Search for the cell housing the specified text and yield its [x, y] center coordinate. 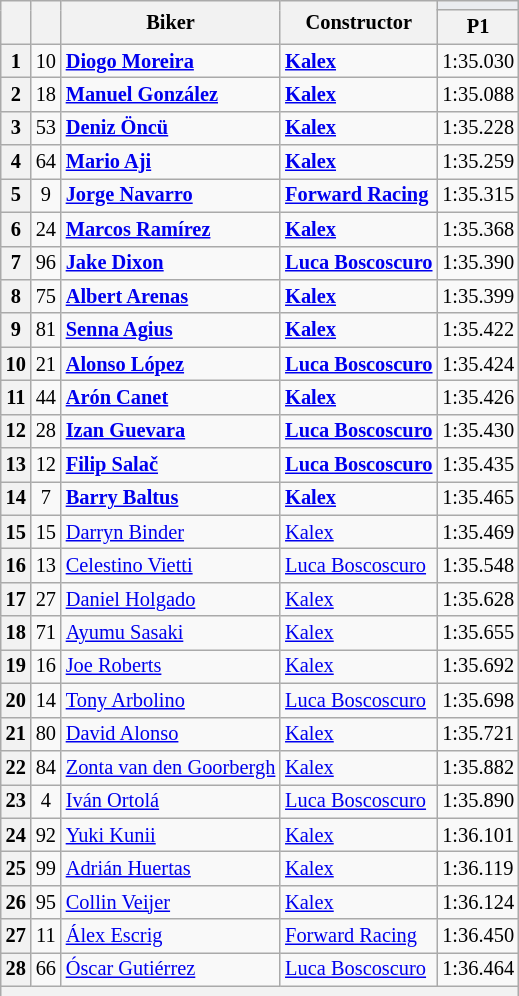
64 [46, 162]
Joe Roberts [170, 666]
Izan Guevara [170, 431]
Senna Agius [170, 330]
3 [16, 128]
1 [16, 61]
1:35.628 [478, 599]
Manuel González [170, 94]
25 [16, 868]
Filip Salač [170, 465]
Arón Canet [170, 397]
Alonso López [170, 364]
Darryn Binder [170, 532]
P1 [478, 27]
1:35.882 [478, 767]
1:35.692 [478, 666]
1:35.259 [478, 162]
71 [46, 633]
1:36.450 [478, 936]
1:35.698 [478, 700]
5 [16, 195]
1:36.124 [478, 902]
Adrián Huertas [170, 868]
Biker [170, 22]
99 [46, 868]
Diogo Moreira [170, 61]
1:35.422 [478, 330]
1:35.435 [478, 465]
Celestino Vietti [170, 565]
Constructor [358, 22]
1:35.430 [478, 431]
Mario Aji [170, 162]
1:35.721 [478, 734]
Iván Ortolá [170, 801]
81 [46, 330]
1:35.548 [478, 565]
1:35.399 [478, 296]
Barry Baltus [170, 498]
Albert Arenas [170, 296]
8 [16, 296]
1:35.030 [478, 61]
1:35.424 [478, 364]
1:36.119 [478, 868]
23 [16, 801]
96 [46, 263]
95 [46, 902]
92 [46, 835]
19 [16, 666]
22 [16, 767]
Óscar Gutiérrez [170, 969]
Ayumu Sasaki [170, 633]
Jorge Navarro [170, 195]
1:36.464 [478, 969]
1:35.655 [478, 633]
75 [46, 296]
20 [16, 700]
26 [16, 902]
17 [16, 599]
2 [16, 94]
44 [46, 397]
Álex Escrig [170, 936]
84 [46, 767]
Marcos Ramírez [170, 229]
1:35.426 [478, 397]
1:35.390 [478, 263]
1:35.315 [478, 195]
David Alonso [170, 734]
1:36.101 [478, 835]
1:35.465 [478, 498]
Daniel Holgado [170, 599]
80 [46, 734]
66 [46, 969]
6 [16, 229]
Collin Veijer [170, 902]
1:35.228 [478, 128]
53 [46, 128]
1:35.890 [478, 801]
Jake Dixon [170, 263]
Yuki Kunii [170, 835]
Tony Arbolino [170, 700]
Deniz Öncü [170, 128]
Zonta van den Goorbergh [170, 767]
1:35.469 [478, 532]
1:35.368 [478, 229]
1:35.088 [478, 94]
